Find where the given text appears and provide that cell's center as [x, y] coordinate. 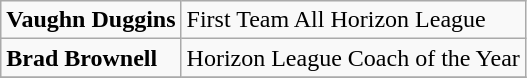
Vaughn Duggins [91, 20]
Horizon League Coach of the Year [353, 58]
Brad Brownell [91, 58]
First Team All Horizon League [353, 20]
